Pinpoint the cell where the given text exists, returning its (X, Y) midpoint coordinate. 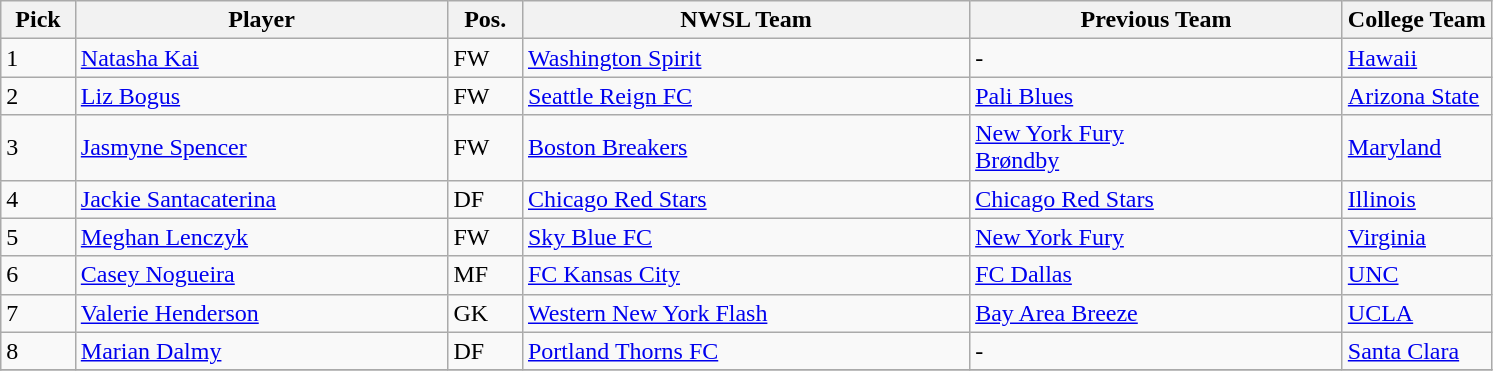
Virginia (1416, 237)
8 (38, 351)
FC Kansas City (746, 275)
3 (38, 148)
Jasmyne Spencer (262, 148)
Sky Blue FC (746, 237)
1 (38, 58)
Hawaii (1416, 58)
Pick (38, 20)
Boston Breakers (746, 148)
Liz Bogus (262, 96)
Natasha Kai (262, 58)
Santa Clara (1416, 351)
6 (38, 275)
4 (38, 199)
Previous Team (1156, 20)
UCLA (1416, 313)
Portland Thorns FC (746, 351)
New York Fury (1156, 237)
Washington Spirit (746, 58)
Meghan Lenczyk (262, 237)
7 (38, 313)
College Team (1416, 20)
Valerie Henderson (262, 313)
New York FuryBrøndby (1156, 148)
2 (38, 96)
GK (486, 313)
Jackie Santacaterina (262, 199)
Casey Nogueira (262, 275)
MF (486, 275)
5 (38, 237)
Illinois (1416, 199)
Western New York Flash (746, 313)
Pali Blues (1156, 96)
Arizona State (1416, 96)
FC Dallas (1156, 275)
Player (262, 20)
NWSL Team (746, 20)
Bay Area Breeze (1156, 313)
Marian Dalmy (262, 351)
Seattle Reign FC (746, 96)
UNC (1416, 275)
Pos. (486, 20)
Maryland (1416, 148)
